For the text-containing cell, return its midpoint in [X, Y] coordinate format. 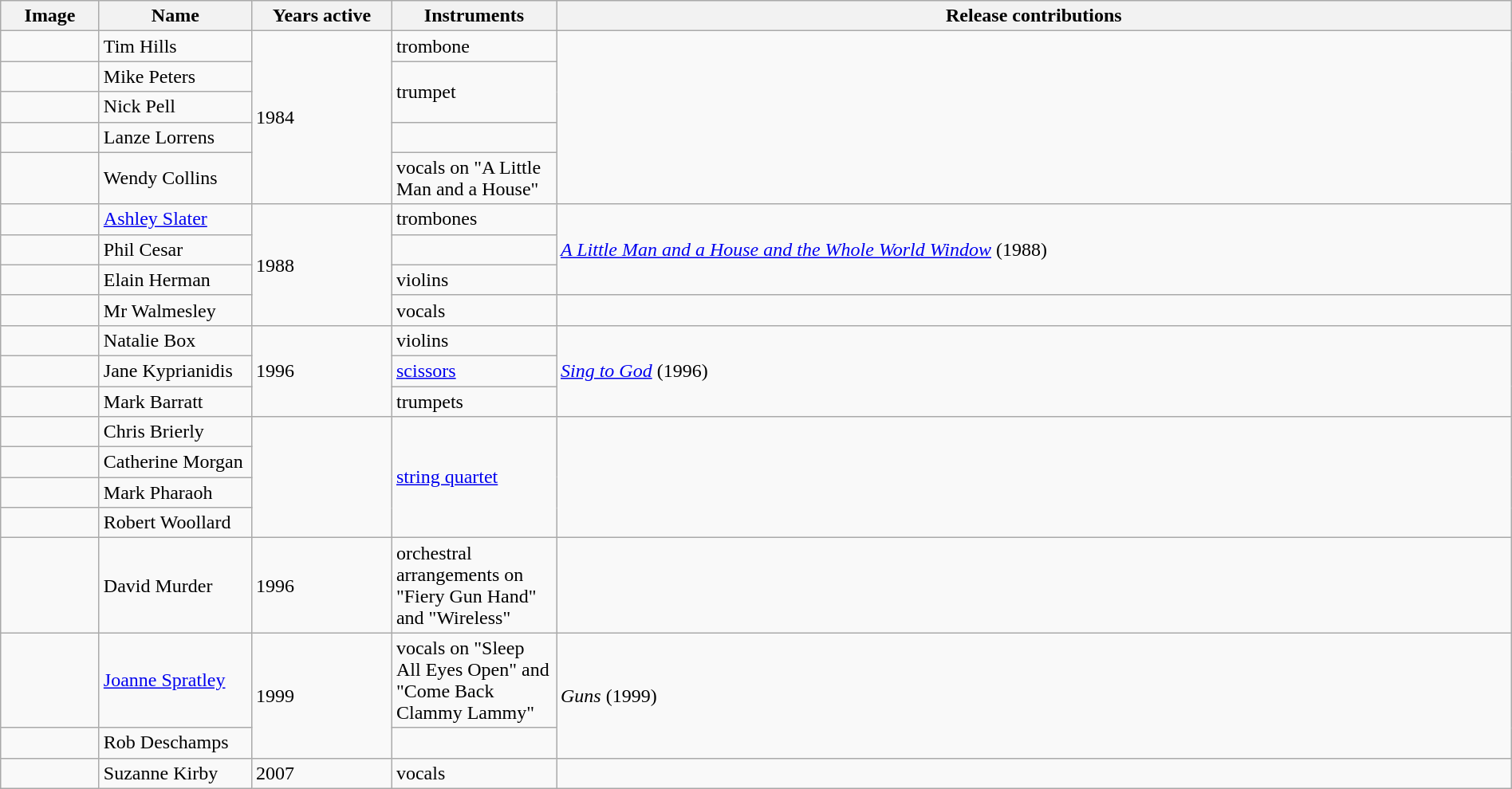
Mr Walmesley [175, 310]
1984 [321, 118]
Mark Pharaoh [175, 493]
Joanne Spratley [175, 681]
string quartet [474, 477]
Guns (1999) [1034, 695]
Image [50, 16]
trombones [474, 219]
Mark Barratt [175, 401]
Nick Pell [175, 107]
Catherine Morgan [175, 462]
2007 [321, 773]
Phil Cesar [175, 249]
trombone [474, 46]
Release contributions [1034, 16]
Tim Hills [175, 46]
Natalie Box [175, 340]
Robert Woollard [175, 523]
Lanze Lorrens [175, 137]
Instruments [474, 16]
A Little Man and a House and the Whole World Window (1988) [1034, 249]
trumpet [474, 92]
vocals on "A Little Man and a House" [474, 179]
orchestral arrangements on "Fiery Gun Hand" and "Wireless" [474, 585]
vocals on "Sleep All Eyes Open" and "Come Back Clammy Lammy" [474, 681]
scissors [474, 371]
Wendy Collins [175, 179]
Elain Herman [175, 280]
1988 [321, 265]
Suzanne Kirby [175, 773]
Jane Kyprianidis [175, 371]
Name [175, 16]
Sing to God (1996) [1034, 371]
Ashley Slater [175, 219]
Rob Deschamps [175, 743]
trumpets [474, 401]
Years active [321, 16]
David Murder [175, 585]
1999 [321, 695]
Chris Brierly [175, 432]
Mike Peters [175, 77]
